Scan for the cell matching the given text and deliver its [x, y] coordinate at center. 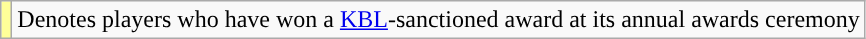
Denotes players who have won a KBL-sanctioned award at its annual awards ceremony [438, 20]
